Locate the cell with the specified text and output its (x, y) center coordinate. 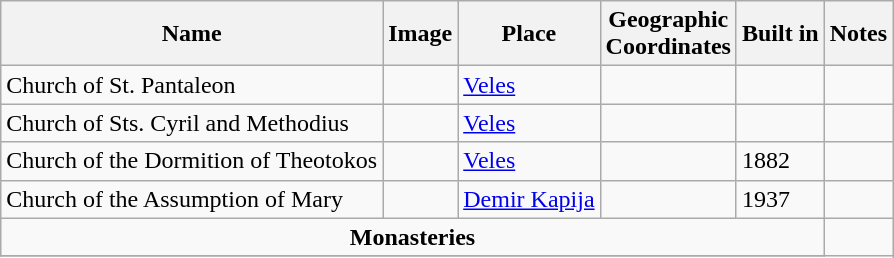
Monasteries (413, 237)
Built in (780, 34)
1882 (780, 161)
Church of the Dormition of Theotokos (192, 161)
Demir Kapija (529, 199)
1937 (780, 199)
Church of St. Pantaleon (192, 85)
Notes (858, 34)
Church of Sts. Cyril and Methodius (192, 123)
Place (529, 34)
Name (192, 34)
Church of the Assumption of Mary (192, 199)
GeographicCoordinates (668, 34)
Image (420, 34)
